Search for the cell housing the specified text and yield its [x, y] center coordinate. 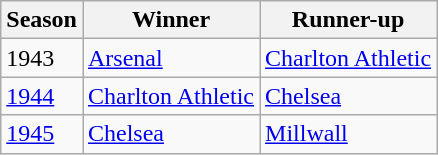
1943 [42, 58]
1945 [42, 134]
Millwall [348, 134]
Winner [170, 20]
Runner-up [348, 20]
Season [42, 20]
1944 [42, 96]
Arsenal [170, 58]
